Identify which cell holds the provided text, then report its [x, y] central coordinate. 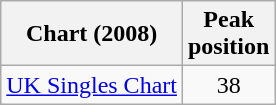
Peakposition [228, 34]
38 [228, 85]
Chart (2008) [92, 34]
UK Singles Chart [92, 85]
